Identify which cell holds the provided text, then report its [X, Y] central coordinate. 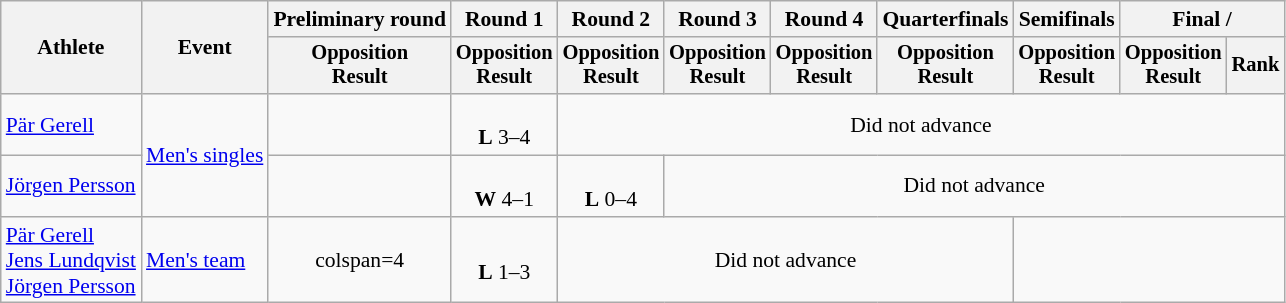
L 3–4 [504, 124]
Round 2 [612, 19]
Semifinals [1066, 19]
Round 4 [824, 19]
Athlete [71, 48]
Jörgen Persson [71, 186]
L 0–4 [612, 186]
Rank [1256, 66]
Quarterfinals [945, 19]
Final / [1202, 19]
Preliminary round [360, 19]
Pär Gerell [71, 124]
W 4–1 [504, 186]
Round 1 [504, 19]
Round 3 [718, 19]
Men's singles [204, 155]
Event [204, 48]
